Locate the cell with the specified text and output its [X, Y] center coordinate. 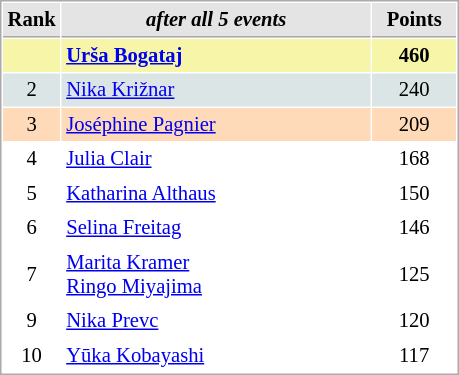
125 [414, 274]
3 [32, 124]
209 [414, 124]
7 [32, 274]
Rank [32, 20]
Katharina Althaus [216, 194]
Yūka Kobayashi [216, 356]
6 [32, 228]
150 [414, 194]
Marita Kramer Ringo Miyajima [216, 274]
Julia Clair [216, 158]
240 [414, 90]
Urša Bogataj [216, 56]
460 [414, 56]
Points [414, 20]
Nika Križnar [216, 90]
Nika Prevc [216, 320]
Selina Freitag [216, 228]
after all 5 events [216, 20]
2 [32, 90]
Joséphine Pagnier [216, 124]
120 [414, 320]
9 [32, 320]
5 [32, 194]
146 [414, 228]
168 [414, 158]
10 [32, 356]
117 [414, 356]
4 [32, 158]
